Provide the [x, y] coordinate of the cell's center where the given text is located.  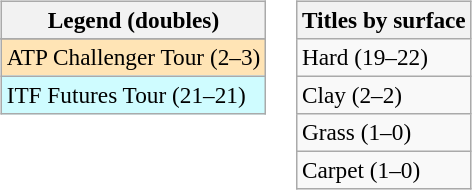
ATP Challenger Tour (2–3) [133, 57]
Titles by surface [384, 20]
Grass (1–0) [384, 133]
Legend (doubles) [133, 20]
ITF Futures Tour (21–21) [133, 95]
Hard (19–22) [384, 57]
Carpet (1–0) [384, 171]
Clay (2–2) [384, 95]
